Extract the (x, y) coordinate from the center of the cell holding the provided text.  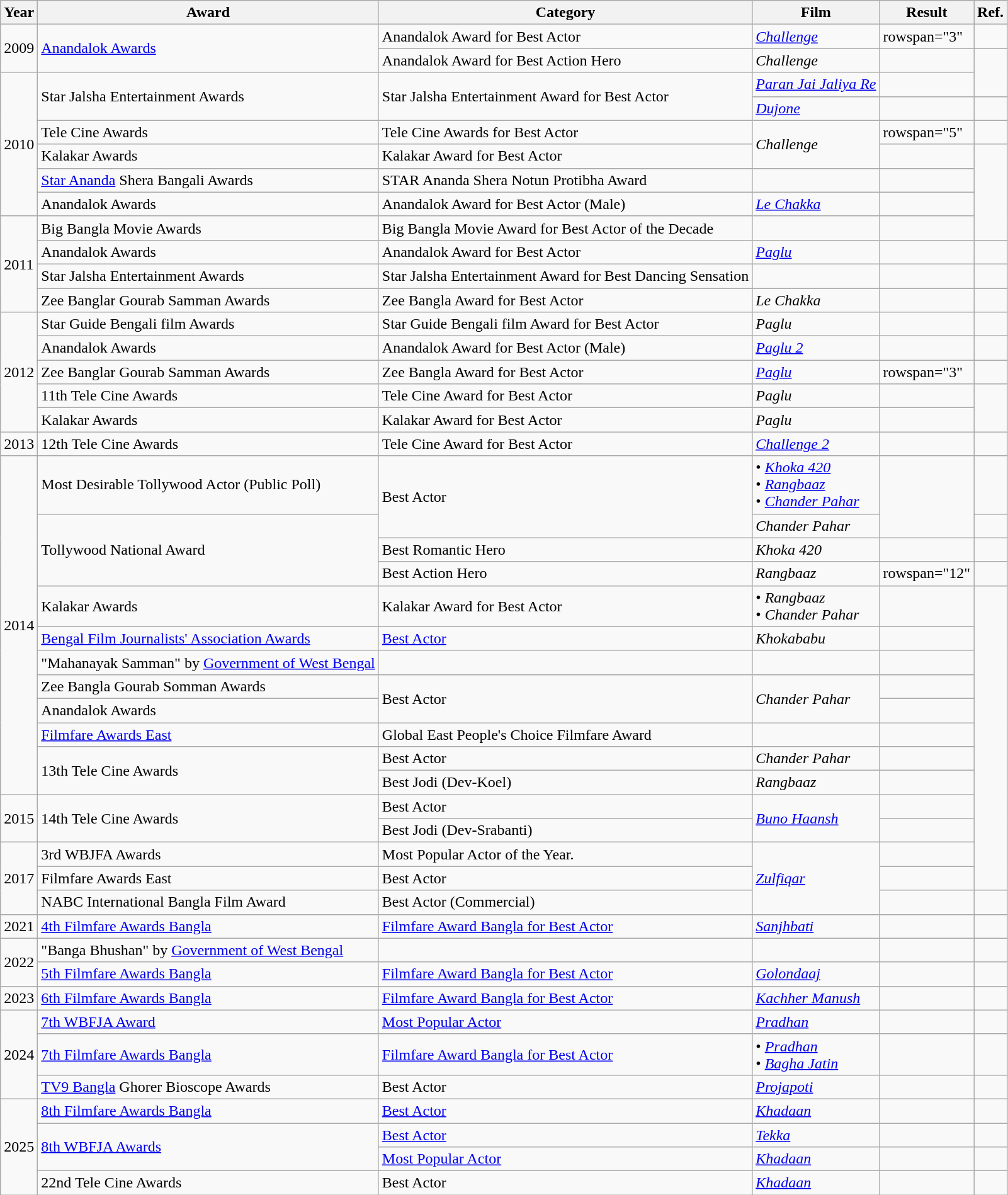
2010 (19, 144)
2014 (19, 625)
Dujone (816, 108)
rowspan="12" (927, 574)
Most Popular Actor of the Year. (565, 854)
Tollywood National Award (208, 550)
14th Tele Cine Awards (208, 818)
rowspan="5" (927, 132)
STAR Ananda Shera Notun Protibha Award (565, 180)
Big Bangla Movie Awards (208, 228)
• Pradhan • Bagha Jatin (816, 1054)
Anandalok Award for Best Action Hero (565, 60)
Most Desirable Tollywood Actor (Public Poll) (208, 485)
8th WBFJA Awards (208, 1147)
2022 (19, 962)
Buno Haansh (816, 818)
"Banga Bhushan" by Government of West Bengal (208, 950)
Bengal Film Journalists' Association Awards (208, 638)
7th WBFJA Award (208, 1022)
2013 (19, 444)
3rd WBJFA Awards (208, 854)
5th Filmfare Awards Bangla (208, 974)
Kachher Manush (816, 998)
Star Guide Bengali film Award for Best Actor (565, 324)
Paglu 2 (816, 348)
Category (565, 13)
13th Tele Cine Awards (208, 771)
2021 (19, 926)
22nd Tele Cine Awards (208, 1183)
Sanjhbati (816, 926)
2024 (19, 1054)
Pradhan (816, 1022)
12th Tele Cine Awards (208, 444)
Khokababu (816, 638)
2025 (19, 1147)
Tekka (816, 1135)
TV9 Bangla Ghorer Bioscope Awards (208, 1087)
Star Jalsha Entertainment Award for Best Dancing Sensation (565, 276)
8th Filmfare Awards Bangla (208, 1111)
Big Bangla Movie Award for Best Actor of the Decade (565, 228)
• Khoka 420 • Rangbaaz • Chander Pahar (816, 485)
Best Actor (Commercial) (565, 902)
Ref. (991, 13)
Global East People's Choice Filmfare Award (565, 735)
2017 (19, 878)
Projapoti (816, 1087)
6th Filmfare Awards Bangla (208, 998)
Result (927, 13)
Golondaaj (816, 974)
Best Action Hero (565, 574)
7th Filmfare Awards Bangla (208, 1054)
• Rangbaaz • Chander Pahar (816, 606)
Best Jodi (Dev-Koel) (565, 783)
NABC International Bangla Film Award (208, 902)
Paran Jai Jaliya Re (816, 84)
4th Filmfare Awards Bangla (208, 926)
2009 (19, 48)
Best Romantic Hero (565, 550)
2023 (19, 998)
Tele Cine Awards (208, 132)
2015 (19, 818)
Year (19, 13)
Zee Bangla Gourab Somman Awards (208, 686)
Challenge 2 (816, 444)
"Mahanayak Samman" by Government of West Bengal (208, 662)
Star Ananda Shera Bangali Awards (208, 180)
Star Jalsha Entertainment Award for Best Actor (565, 96)
2011 (19, 264)
Star Guide Bengali film Awards (208, 324)
Film (816, 13)
2012 (19, 372)
Khoka 420 (816, 550)
Zulfiqar (816, 878)
Award (208, 13)
11th Tele Cine Awards (208, 396)
Best Jodi (Dev-Srabanti) (565, 830)
Tele Cine Awards for Best Actor (565, 132)
